Detect which cell encompasses the target text, then output its [x, y] center coordinate. 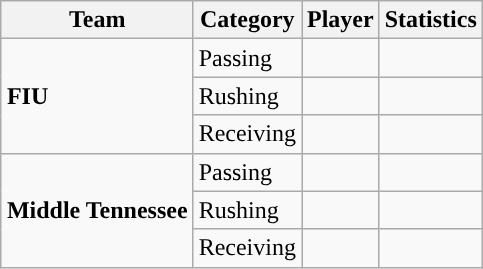
Player [341, 20]
Category [247, 20]
Statistics [430, 20]
Team [97, 20]
FIU [97, 96]
Middle Tennessee [97, 210]
